From the cell containing the given text, extract its center point as (X, Y) coordinate. 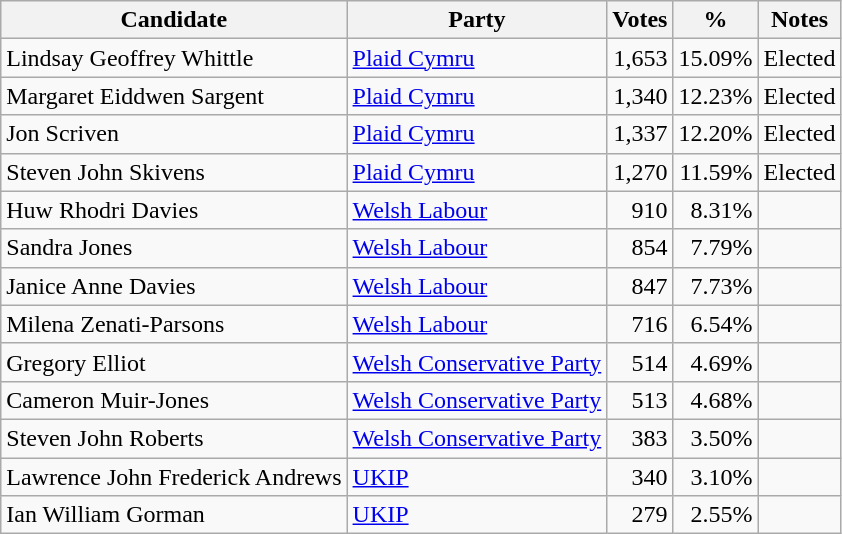
3.10% (716, 477)
11.59% (716, 172)
Candidate (174, 20)
Cameron Muir-Jones (174, 400)
7.73% (716, 286)
Steven John Roberts (174, 438)
12.23% (716, 96)
340 (640, 477)
514 (640, 362)
Sandra Jones (174, 248)
15.09% (716, 58)
Janice Anne Davies (174, 286)
Lindsay Geoffrey Whittle (174, 58)
6.54% (716, 324)
910 (640, 210)
% (716, 20)
Party (477, 20)
8.31% (716, 210)
1,337 (640, 134)
2.55% (716, 515)
716 (640, 324)
1,653 (640, 58)
Ian William Gorman (174, 515)
Jon Scriven (174, 134)
4.69% (716, 362)
Votes (640, 20)
Steven John Skivens (174, 172)
Margaret Eiddwen Sargent (174, 96)
854 (640, 248)
Huw Rhodri Davies (174, 210)
1,270 (640, 172)
Lawrence John Frederick Andrews (174, 477)
4.68% (716, 400)
279 (640, 515)
383 (640, 438)
3.50% (716, 438)
Gregory Elliot (174, 362)
12.20% (716, 134)
7.79% (716, 248)
Notes (800, 20)
847 (640, 286)
1,340 (640, 96)
Milena Zenati-Parsons (174, 324)
513 (640, 400)
